Pinpoint the cell where the given text exists, returning its (x, y) midpoint coordinate. 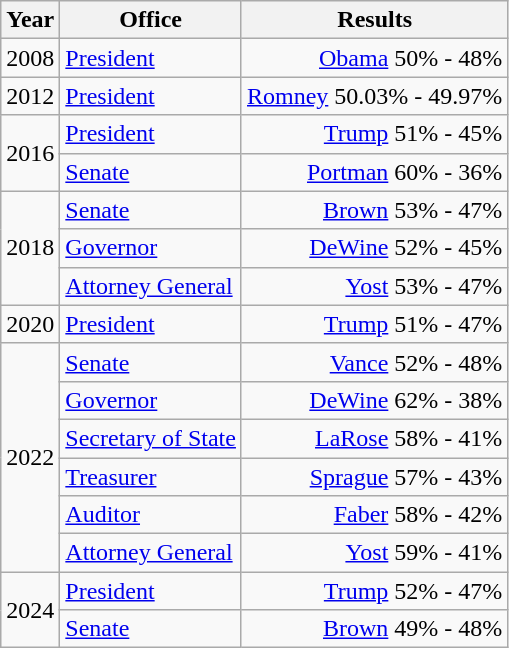
2022 (30, 457)
2016 (30, 153)
Portman 60% - 36% (374, 172)
Brown 49% - 48% (374, 629)
2018 (30, 248)
Vance 52% - 48% (374, 362)
Faber 58% - 42% (374, 515)
Office (151, 20)
Year (30, 20)
Trump 52% - 47% (374, 591)
LaRose 58% - 41% (374, 438)
Trump 51% - 47% (374, 324)
Romney 50.03% - 49.97% (374, 96)
Yost 59% - 41% (374, 553)
2012 (30, 96)
Secretary of State (151, 438)
Trump 51% - 45% (374, 134)
2020 (30, 324)
2008 (30, 58)
Sprague 57% - 43% (374, 477)
Obama 50% - 48% (374, 58)
Auditor (151, 515)
DeWine 52% - 45% (374, 248)
Brown 53% - 47% (374, 210)
2024 (30, 610)
Treasurer (151, 477)
Results (374, 20)
DeWine 62% - 38% (374, 400)
Yost 53% - 47% (374, 286)
